Locate the cell with the specified text and output its (X, Y) center coordinate. 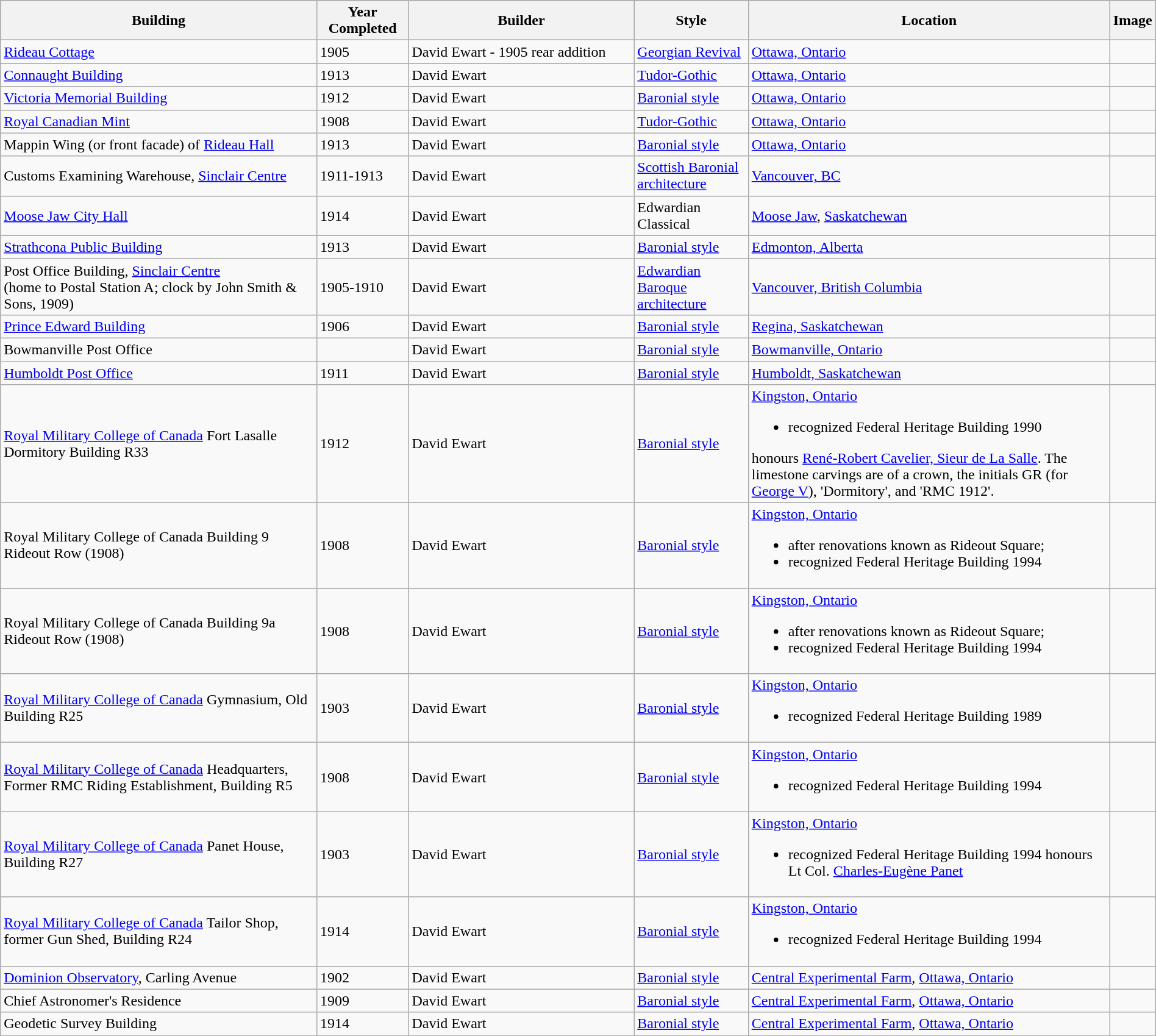
Royal Canadian Mint (159, 121)
Royal Military College of Canada Headquarters, Former RMC Riding Establishment, Building R5 (159, 777)
Moose Jaw, Saskatchewan (929, 216)
Customs Examining Warehouse, Sinclair Centre (159, 176)
Strathcona Public Building (159, 247)
Chief Astronomer's Residence (159, 1001)
Rideau Cottage (159, 52)
Geodetic Survey Building (159, 1024)
1905-1910 (362, 287)
Bowmanville Post Office (159, 349)
1911 (362, 373)
Edmonton, Alberta (929, 247)
Prince Edward Building (159, 326)
David Ewart - 1905 rear addition (521, 52)
Building (159, 21)
Builder (521, 21)
Mappin Wing (or front facade) of Rideau Hall (159, 145)
Style (691, 21)
Georgian Revival (691, 52)
Image (1133, 21)
Edwardian Baroque architecture (691, 287)
1905 (362, 52)
Edwardian Classical (691, 216)
Royal Military College of Canada Panet House, Building R27 (159, 854)
Royal Military College of Canada Fort Lasalle Dormitory Building R33 (159, 444)
1909 (362, 1001)
Year Completed (362, 21)
Kingston, Ontariorecognized Federal Heritage Building 1989 (929, 709)
Humboldt Post Office (159, 373)
1911-1913 (362, 176)
Vancouver, British Columbia (929, 287)
Dominion Observatory, Carling Avenue (159, 977)
Royal Military College of Canada Building 9 Rideout Row (1908) (159, 546)
Royal Military College of Canada Tailor Shop, former Gun Shed, Building R24 (159, 932)
Bowmanville, Ontario (929, 349)
Moose Jaw City Hall (159, 216)
Humboldt, Saskatchewan (929, 373)
Location (929, 21)
Kingston, Ontariorecognized Federal Heritage Building 1994 honours Lt Col. Charles-Eugène Panet (929, 854)
Post Office Building, Sinclair Centre (home to Postal Station A; clock by John Smith & Sons, 1909) (159, 287)
Victoria Memorial Building (159, 98)
Regina, Saskatchewan (929, 326)
1902 (362, 977)
Vancouver, BC (929, 176)
Scottish Baronial architecture (691, 176)
Royal Military College of Canada Building 9a Rideout Row (1908) (159, 631)
Royal Military College of Canada Gymnasium, Old Building R25 (159, 709)
1906 (362, 326)
Connaught Building (159, 75)
